Find where the given text appears and provide that cell's center as (x, y) coordinate. 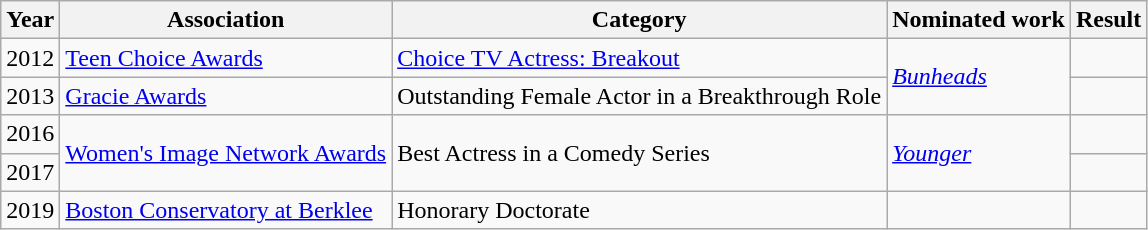
2016 (30, 134)
Women's Image Network Awards (226, 153)
Category (640, 20)
Boston Conservatory at Berklee (226, 210)
Choice TV Actress: Breakout (640, 58)
2019 (30, 210)
Outstanding Female Actor in a Breakthrough Role (640, 96)
Honorary Doctorate (640, 210)
Best Actress in a Comedy Series (640, 153)
Bunheads (979, 77)
Nominated work (979, 20)
Year (30, 20)
Younger (979, 153)
2013 (30, 96)
Association (226, 20)
Result (1108, 20)
2012 (30, 58)
2017 (30, 172)
Teen Choice Awards (226, 58)
Gracie Awards (226, 96)
